Detect which cell encompasses the target text, then output its [x, y] center coordinate. 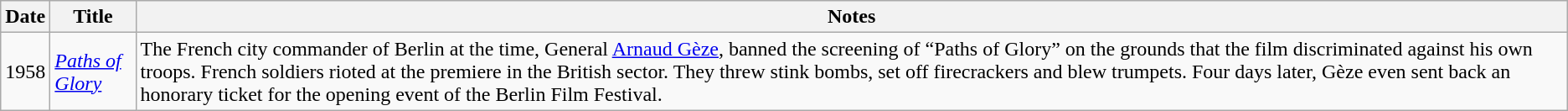
Notes [851, 17]
Title [93, 17]
Date [25, 17]
Paths of Glory [93, 71]
1958 [25, 71]
